For the text-containing cell, return its midpoint in (x, y) coordinate format. 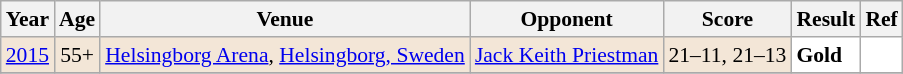
21–11, 21–13 (727, 55)
Result (826, 19)
Helsingborg Arena, Helsingborg, Sweden (285, 55)
Jack Keith Priestman (567, 55)
Ref (881, 19)
Venue (285, 19)
55+ (77, 55)
Score (727, 19)
Year (28, 19)
Gold (826, 55)
Opponent (567, 19)
Age (77, 19)
2015 (28, 55)
